Find where the given text appears and provide that cell's center as (X, Y) coordinate. 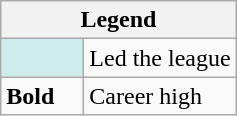
Led the league (160, 58)
Career high (160, 96)
Bold (42, 96)
Legend (118, 20)
